Output the (X, Y) coordinate of the center of the cell containing the given text.  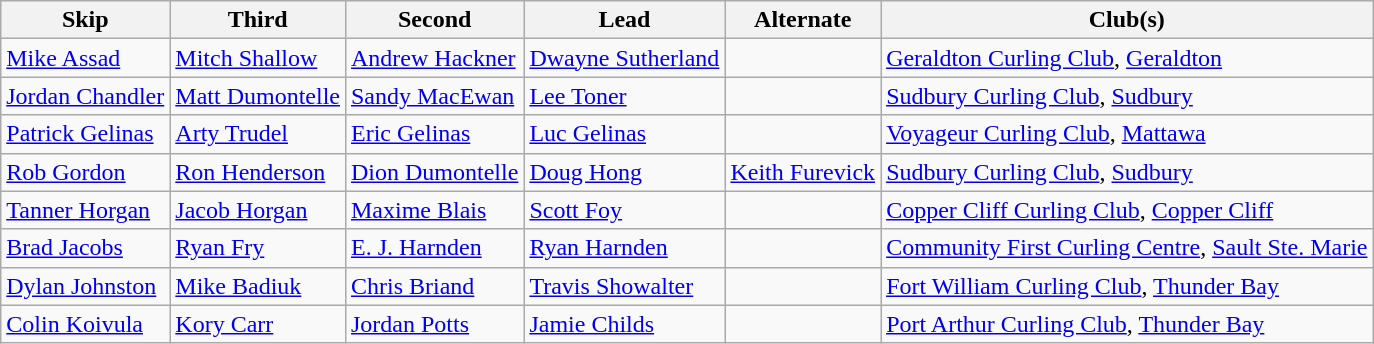
Community First Curling Centre, Sault Ste. Marie (1127, 248)
Mitch Shallow (258, 58)
Ryan Harnden (624, 248)
Mike Assad (86, 58)
Mike Badiuk (258, 286)
Ron Henderson (258, 172)
Jordan Potts (434, 324)
Third (258, 20)
Lee Toner (624, 96)
Skip (86, 20)
Fort William Curling Club, Thunder Bay (1127, 286)
Eric Gelinas (434, 134)
Dwayne Sutherland (624, 58)
Dion Dumontelle (434, 172)
Maxime Blais (434, 210)
Luc Gelinas (624, 134)
Voyageur Curling Club, Mattawa (1127, 134)
Port Arthur Curling Club, Thunder Bay (1127, 324)
Second (434, 20)
Jacob Horgan (258, 210)
Geraldton Curling Club, Geraldton (1127, 58)
Brad Jacobs (86, 248)
Rob Gordon (86, 172)
Jordan Chandler (86, 96)
Doug Hong (624, 172)
Jamie Childs (624, 324)
Colin Koivula (86, 324)
Arty Trudel (258, 134)
Club(s) (1127, 20)
Sandy MacEwan (434, 96)
Andrew Hackner (434, 58)
Chris Briand (434, 286)
Patrick Gelinas (86, 134)
Keith Furevick (803, 172)
Alternate (803, 20)
Scott Foy (624, 210)
Tanner Horgan (86, 210)
Matt Dumontelle (258, 96)
Dylan Johnston (86, 286)
E. J. Harnden (434, 248)
Kory Carr (258, 324)
Lead (624, 20)
Copper Cliff Curling Club, Copper Cliff (1127, 210)
Travis Showalter (624, 286)
Ryan Fry (258, 248)
